Pinpoint the cell where the given text exists, returning its (X, Y) midpoint coordinate. 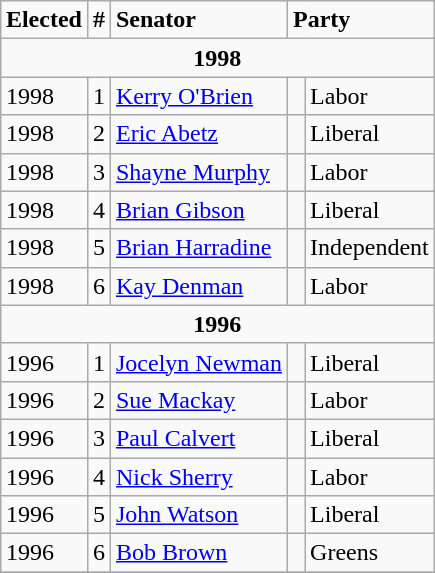
Greens (370, 553)
Eric Abetz (198, 134)
Sue Mackay (198, 400)
Bob Brown (198, 553)
Kay Denman (198, 286)
Party (362, 20)
Jocelyn Newman (198, 362)
Nick Sherry (198, 477)
Senator (198, 20)
Brian Gibson (198, 210)
# (98, 20)
Elected (44, 20)
Paul Calvert (198, 438)
John Watson (198, 515)
Kerry O'Brien (198, 96)
Shayne Murphy (198, 172)
Brian Harradine (198, 248)
Independent (370, 248)
